Return the (x, y) coordinate for the center point of the cell that contains the specified text.  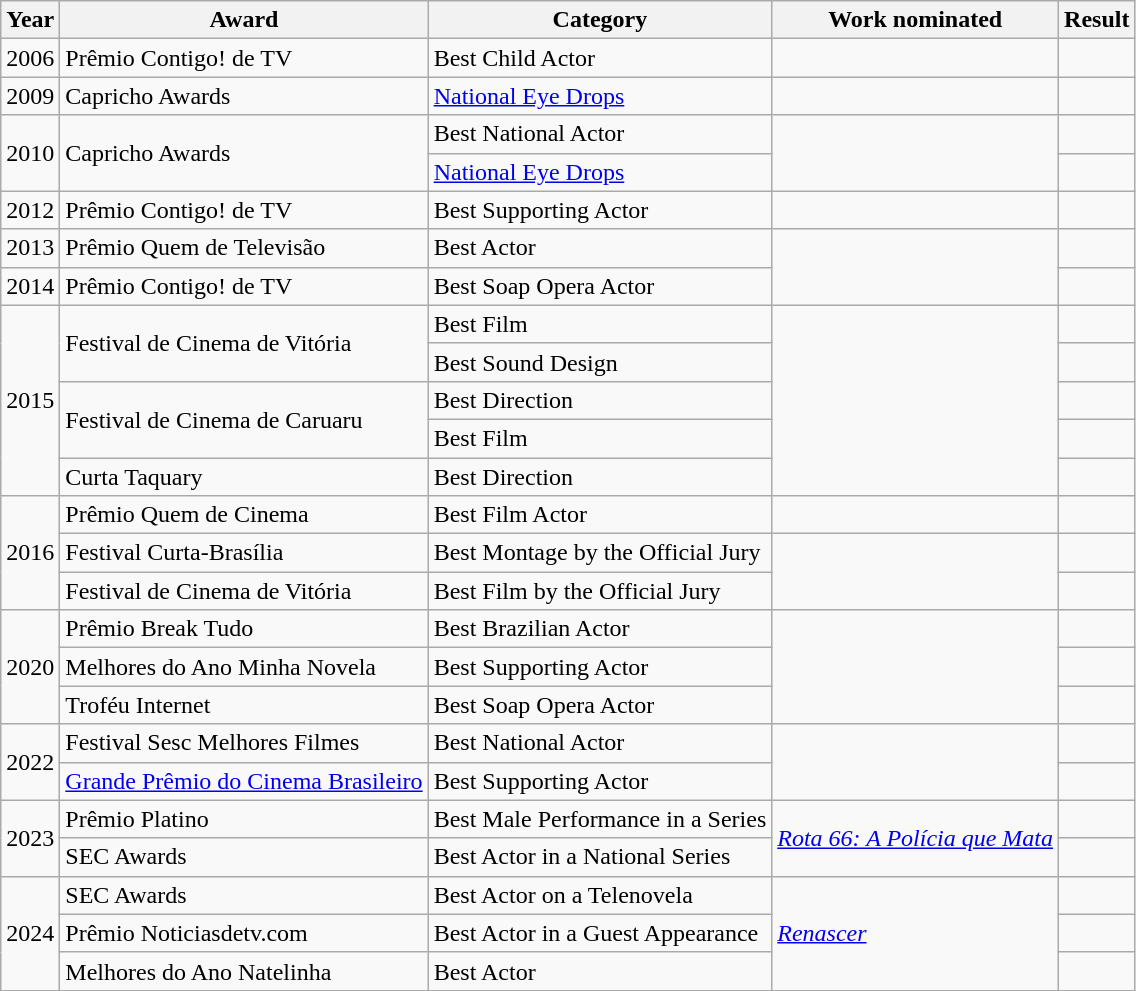
Curta Taquary (244, 477)
Prêmio Noticiasdetv.com (244, 933)
Work nominated (916, 20)
Prêmio Platino (244, 819)
Prêmio Break Tudo (244, 629)
2012 (30, 210)
Best Child Actor (600, 58)
2024 (30, 933)
Year (30, 20)
2015 (30, 400)
Result (1097, 20)
Grande Prêmio do Cinema Brasileiro (244, 781)
Best Montage by the Official Jury (600, 553)
Troféu Internet (244, 705)
Best Film by the Official Jury (600, 591)
2006 (30, 58)
Best Male Performance in a Series (600, 819)
Festival Sesc Melhores Filmes (244, 743)
Award (244, 20)
2013 (30, 248)
Prêmio Quem de Cinema (244, 515)
Melhores do Ano Minha Novela (244, 667)
2016 (30, 553)
Festival Curta-Brasília (244, 553)
Best Film Actor (600, 515)
2020 (30, 667)
Renascer (916, 933)
2009 (30, 96)
2022 (30, 762)
2010 (30, 153)
Best Actor in a National Series (600, 857)
Best Sound Design (600, 362)
2014 (30, 286)
Melhores do Ano Natelinha (244, 971)
2023 (30, 838)
Prêmio Quem de Televisão (244, 248)
Best Brazilian Actor (600, 629)
Best Actor on a Telenovela (600, 895)
Best Actor in a Guest Appearance (600, 933)
Rota 66: A Polícia que Mata (916, 838)
Category (600, 20)
Festival de Cinema de Caruaru (244, 419)
